Determine the (X, Y) coordinate at the center of the cell enclosing the given text.  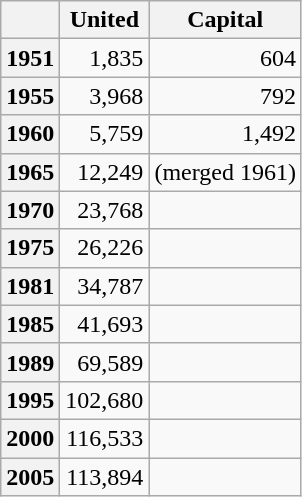
United (104, 20)
41,693 (104, 324)
116,533 (104, 438)
1981 (30, 286)
1989 (30, 362)
3,968 (104, 96)
1951 (30, 58)
1985 (30, 324)
792 (226, 96)
1995 (30, 400)
1955 (30, 96)
1,492 (226, 134)
1965 (30, 172)
5,759 (104, 134)
102,680 (104, 400)
34,787 (104, 286)
12,249 (104, 172)
113,894 (104, 477)
1,835 (104, 58)
23,768 (104, 210)
69,589 (104, 362)
1960 (30, 134)
Capital (226, 20)
1970 (30, 210)
(merged 1961) (226, 172)
2005 (30, 477)
26,226 (104, 248)
2000 (30, 438)
1975 (30, 248)
604 (226, 58)
